For the text-containing cell, return its midpoint in [x, y] coordinate format. 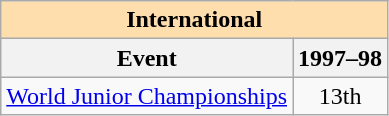
Event [147, 58]
13th [340, 96]
International [194, 20]
1997–98 [340, 58]
World Junior Championships [147, 96]
